Return the (x, y) coordinate for the center point of the cell that contains the specified text.  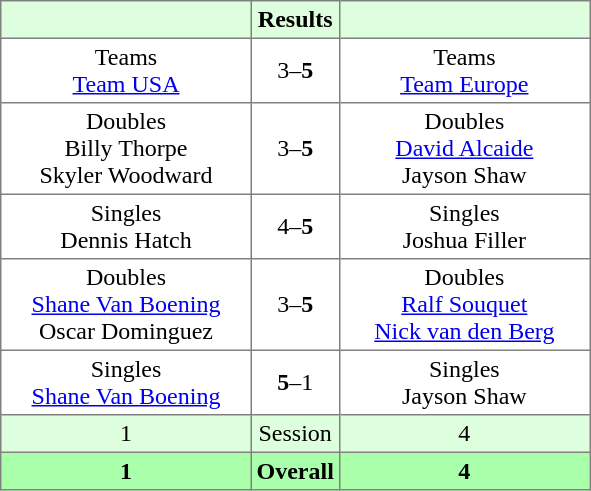
DoublesDavid AlcaideJayson Shaw (464, 149)
DoublesBilly ThorpeSkyler Woodward (126, 149)
5–1 (295, 382)
Results (295, 20)
SinglesDennis Hatch (126, 226)
Overall (295, 471)
SinglesJayson Shaw (464, 382)
Session (295, 434)
SinglesJoshua Filler (464, 226)
SinglesShane Van Boening (126, 382)
TeamsTeam USA (126, 70)
TeamsTeam Europe (464, 70)
4–5 (295, 226)
DoublesShane Van BoeningOscar Dominguez (126, 305)
DoublesRalf SouquetNick van den Berg (464, 305)
